Return (x, y) of the center of cell containing provided text 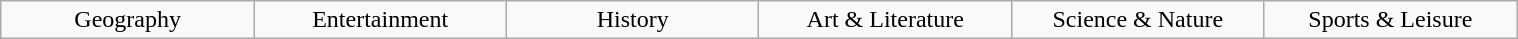
Science & Nature (1138, 20)
Entertainment (380, 20)
Sports & Leisure (1390, 20)
Art & Literature (886, 20)
Geography (128, 20)
History (632, 20)
